Detect which cell encompasses the target text, then output its [x, y] center coordinate. 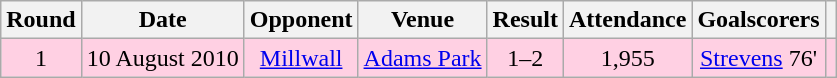
10 August 2010 [162, 58]
Attendance [627, 20]
Round [41, 20]
Date [162, 20]
Goalscorers [758, 20]
Opponent [301, 20]
Result [525, 20]
Millwall [301, 58]
Adams Park [422, 58]
1–2 [525, 58]
1,955 [627, 58]
Venue [422, 20]
Strevens 76' [758, 58]
1 [41, 58]
